Return the (x, y) coordinate for the center point of the cell that contains the specified text.  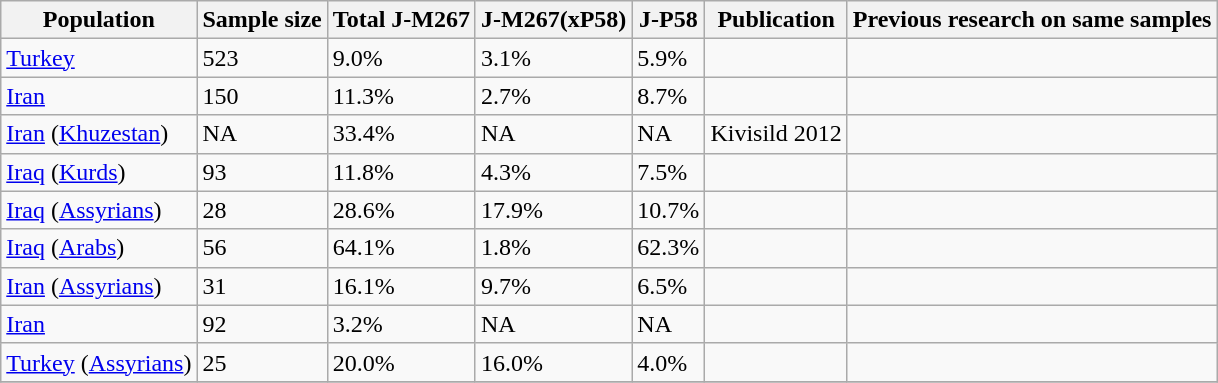
Turkey (Assyrians) (99, 362)
93 (262, 172)
Iran (Assyrians) (99, 286)
11.3% (401, 96)
Population (99, 20)
11.8% (401, 172)
20.0% (401, 362)
9.0% (401, 58)
2.7% (553, 96)
Previous research on same samples (1032, 20)
Iraq (Arabs) (99, 248)
Iraq (Assyrians) (99, 210)
5.9% (668, 58)
Iran (Khuzestan) (99, 134)
6.5% (668, 286)
Kivisild 2012 (776, 134)
9.7% (553, 286)
56 (262, 248)
17.9% (553, 210)
J-M267(xP58) (553, 20)
1.8% (553, 248)
62.3% (668, 248)
28 (262, 210)
64.1% (401, 248)
3.1% (553, 58)
Total J-M267 (401, 20)
3.2% (401, 324)
523 (262, 58)
7.5% (668, 172)
Iraq (Kurds) (99, 172)
25 (262, 362)
Sample size (262, 20)
8.7% (668, 96)
28.6% (401, 210)
4.0% (668, 362)
Publication (776, 20)
16.0% (553, 362)
16.1% (401, 286)
150 (262, 96)
4.3% (553, 172)
92 (262, 324)
10.7% (668, 210)
31 (262, 286)
33.4% (401, 134)
Turkey (99, 58)
J-P58 (668, 20)
